Determine the [x, y] coordinate at the center of the cell enclosing the given text.  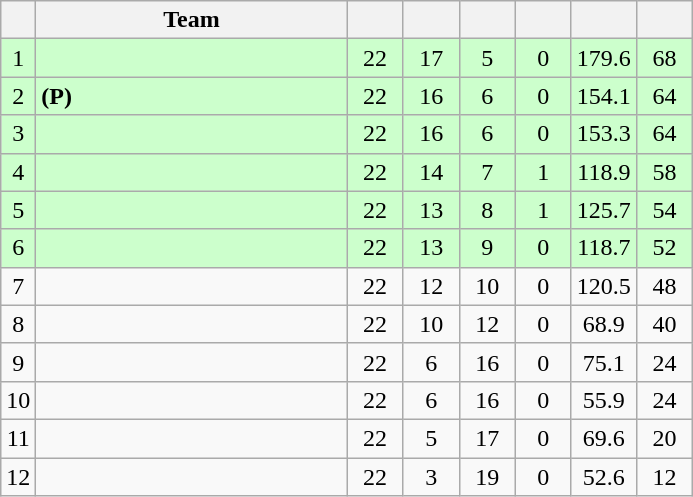
Team [192, 20]
52.6 [604, 477]
2 [18, 96]
4 [18, 172]
11 [18, 438]
125.7 [604, 210]
19 [487, 477]
58 [664, 172]
118.7 [604, 248]
179.6 [604, 58]
75.1 [604, 362]
120.5 [604, 286]
68.9 [604, 324]
40 [664, 324]
52 [664, 248]
54 [664, 210]
69.6 [604, 438]
20 [664, 438]
68 [664, 58]
(P) [192, 96]
153.3 [604, 134]
118.9 [604, 172]
154.1 [604, 96]
48 [664, 286]
14 [431, 172]
55.9 [604, 400]
